Extract the (X, Y) coordinate from the center of the cell holding the provided text.  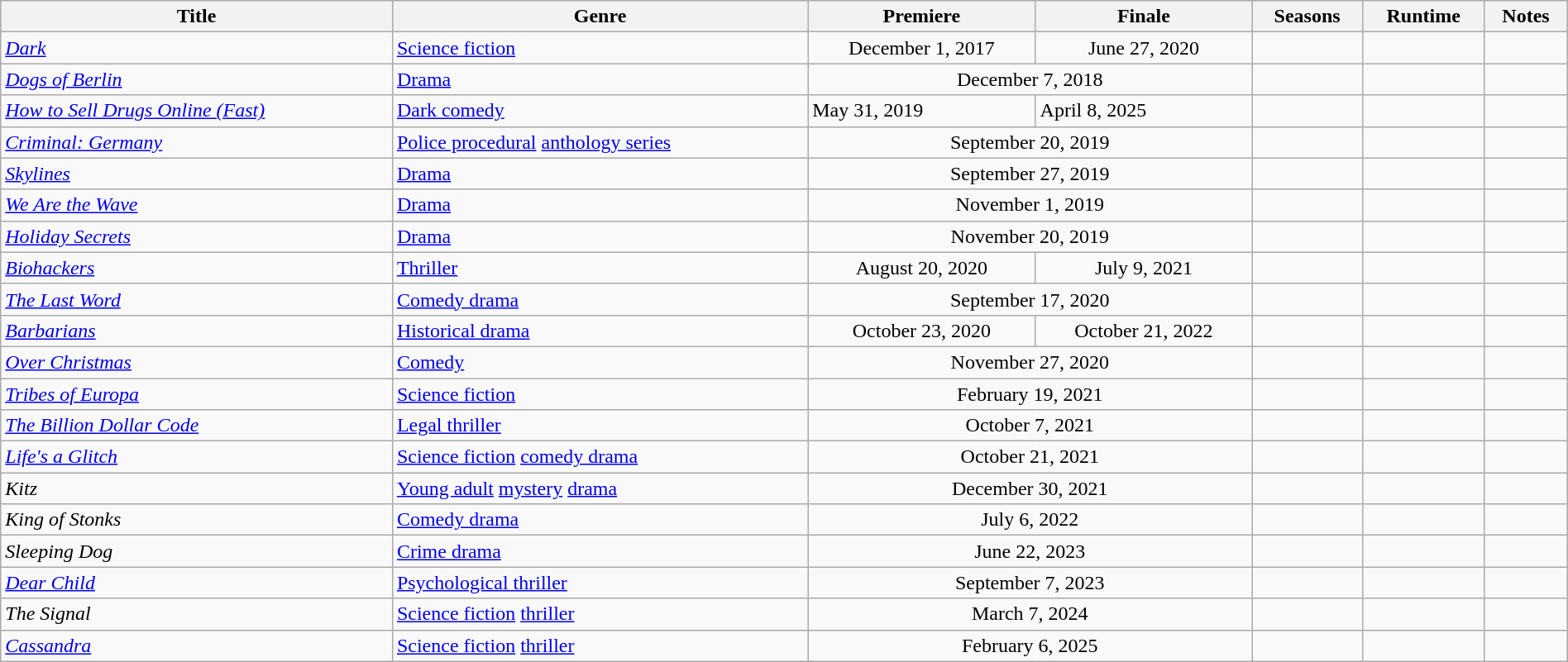
Runtime (1422, 17)
Young adult mystery drama (600, 488)
Biohackers (197, 268)
February 6, 2025 (1030, 645)
August 20, 2020 (921, 268)
Legal thriller (600, 426)
October 21, 2022 (1144, 331)
Kitz (197, 488)
July 9, 2021 (1144, 268)
March 7, 2024 (1030, 614)
November 27, 2020 (1030, 362)
November 20, 2019 (1030, 236)
September 20, 2019 (1030, 142)
September 27, 2019 (1030, 174)
We Are the Wave (197, 205)
Genre (600, 17)
Dogs of Berlin (197, 79)
Dark (197, 48)
Over Christmas (197, 362)
Premiere (921, 17)
Crime drama (600, 551)
King of Stonks (197, 520)
Title (197, 17)
October 21, 2021 (1030, 457)
The Signal (197, 614)
Seasons (1307, 17)
Comedy (600, 362)
June 22, 2023 (1030, 551)
Police procedural anthology series (600, 142)
Barbarians (197, 331)
Psychological thriller (600, 583)
Historical drama (600, 331)
Thriller (600, 268)
April 8, 2025 (1144, 111)
October 7, 2021 (1030, 426)
Notes (1526, 17)
June 27, 2020 (1144, 48)
Cassandra (197, 645)
Science fiction comedy drama (600, 457)
October 23, 2020 (921, 331)
The Last Word (197, 299)
Dear Child (197, 583)
September 17, 2020 (1030, 299)
Life's a Glitch (197, 457)
February 19, 2021 (1030, 394)
The Billion Dollar Code (197, 426)
July 6, 2022 (1030, 520)
September 7, 2023 (1030, 583)
How to Sell Drugs Online (Fast) (197, 111)
May 31, 2019 (921, 111)
November 1, 2019 (1030, 205)
Holiday Secrets (197, 236)
Dark comedy (600, 111)
Skylines (197, 174)
Tribes of Europa (197, 394)
Criminal: Germany (197, 142)
December 7, 2018 (1030, 79)
December 30, 2021 (1030, 488)
Sleeping Dog (197, 551)
December 1, 2017 (921, 48)
Finale (1144, 17)
